Output the (X, Y) coordinate of the center of the cell containing the given text.  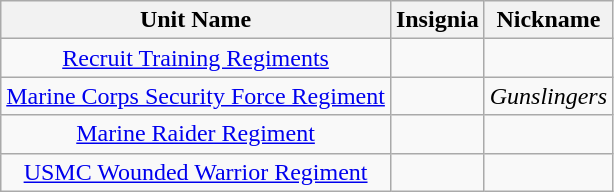
Unit Name (196, 20)
Marine Raider Regiment (196, 134)
Marine Corps Security Force Regiment (196, 96)
USMC Wounded Warrior Regiment (196, 172)
Recruit Training Regiments (196, 58)
Insignia (437, 20)
Nickname (548, 20)
Gunslingers (548, 96)
